Return (X, Y) of the center of cell containing provided text 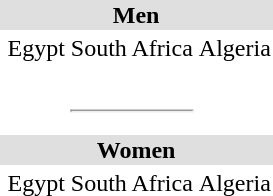
Men (136, 15)
South Africa (132, 48)
Algeria (234, 48)
Egypt (36, 48)
Women (136, 150)
